Pinpoint the cell where the given text exists, returning its [X, Y] midpoint coordinate. 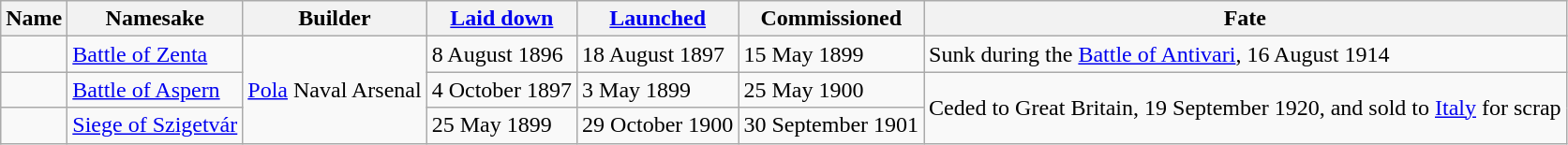
30 September 1901 [831, 125]
Pola Naval Arsenal [335, 90]
Fate [1246, 19]
Ceded to Great Britain, 19 September 1920, and sold to Italy for scrap [1246, 108]
Battle of Aspern [156, 90]
25 May 1900 [831, 90]
Battle of Zenta [156, 54]
18 August 1897 [658, 54]
Commissioned [831, 19]
Namesake [156, 19]
Builder [335, 19]
15 May 1899 [831, 54]
8 August 1896 [501, 54]
29 October 1900 [658, 125]
4 October 1897 [501, 90]
Name [34, 19]
25 May 1899 [501, 125]
Laid down [501, 19]
Siege of Szigetvár [156, 125]
Launched [658, 19]
3 May 1899 [658, 90]
Sunk during the Battle of Antivari, 16 August 1914 [1246, 54]
